For the text-containing cell, return its midpoint in [x, y] coordinate format. 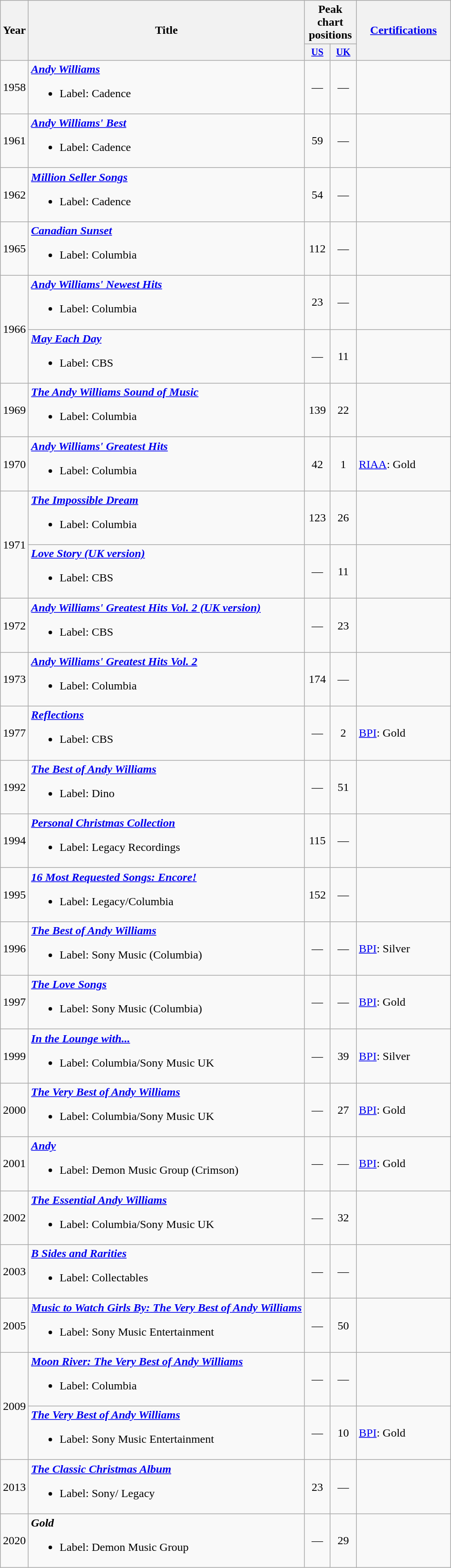
1973 [14, 679]
16 Most Requested Songs: Encore!Label: Legacy/Columbia [167, 894]
UK [343, 52]
Love Story (UK version)Label: CBS [167, 571]
50 [343, 1326]
1970 [14, 464]
The Very Best of Andy WilliamsLabel: Columbia/Sony Music UK [167, 1109]
1971 [14, 545]
59 [317, 141]
29 [343, 1541]
2013 [14, 1487]
22 [343, 410]
2001 [14, 1164]
The Best of Andy WilliamsLabel: Sony Music (Columbia) [167, 949]
112 [317, 249]
1996 [14, 949]
2009 [14, 1406]
Andy Williams' Greatest Hits Vol. 2 (UK version)Label: CBS [167, 626]
The Very Best of Andy WilliamsLabel: Sony Music Entertainment [167, 1433]
US [317, 52]
123 [317, 518]
1977 [14, 733]
Andy Williams' BestLabel: Cadence [167, 141]
In the Lounge with...Label: Columbia/Sony Music UK [167, 1056]
42 [317, 464]
AndyLabel: Demon Music Group (Crimson) [167, 1164]
2 [343, 733]
1962 [14, 194]
10 [343, 1433]
RIAA: Gold [403, 464]
1997 [14, 1002]
1965 [14, 249]
B Sides and RaritiesLabel: Collectables [167, 1271]
The Essential Andy WilliamsLabel: Columbia/Sony Music UK [167, 1218]
27 [343, 1109]
152 [317, 894]
174 [317, 679]
1958 [14, 87]
Year [14, 30]
115 [317, 841]
The Impossible DreamLabel: Columbia [167, 518]
Andy Williams' Greatest HitsLabel: Columbia [167, 464]
2020 [14, 1541]
1961 [14, 141]
54 [317, 194]
Personal Christmas CollectionLabel: Legacy Recordings [167, 841]
1999 [14, 1056]
May Each DayLabel: CBS [167, 356]
The Classic Christmas AlbumLabel: Sony/ Legacy [167, 1487]
Million Seller SongsLabel: Cadence [167, 194]
2003 [14, 1271]
32 [343, 1218]
Andy Williams' Newest HitsLabel: Columbia [167, 303]
Canadian SunsetLabel: Columbia [167, 249]
26 [343, 518]
The Best of Andy WilliamsLabel: Dino [167, 787]
1992 [14, 787]
2002 [14, 1218]
Title [167, 30]
Certifications [403, 30]
1966 [14, 330]
51 [343, 787]
2005 [14, 1326]
1969 [14, 410]
Music to Watch Girls By: The Very Best of Andy WilliamsLabel: Sony Music Entertainment [167, 1326]
1994 [14, 841]
2000 [14, 1109]
Andy WilliamsLabel: Cadence [167, 87]
GoldLabel: Demon Music Group [167, 1541]
Peak chart positions [330, 22]
39 [343, 1056]
1995 [14, 894]
1 [343, 464]
ReflectionsLabel: CBS [167, 733]
Moon River: The Very Best of Andy WilliamsLabel: Columbia [167, 1379]
Andy Williams' Greatest Hits Vol. 2Label: Columbia [167, 679]
1972 [14, 626]
The Andy Williams Sound of MusicLabel: Columbia [167, 410]
The Love SongsLabel: Sony Music (Columbia) [167, 1002]
139 [317, 410]
